Search for the cell housing the specified text and yield its [x, y] center coordinate. 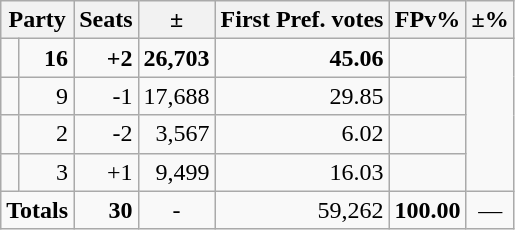
16.03 [302, 172]
±% [490, 20]
FPv% [428, 20]
± [176, 20]
9,499 [176, 172]
-1 [106, 96]
59,262 [302, 210]
3 [46, 172]
3,567 [176, 134]
+1 [106, 172]
45.06 [302, 58]
+2 [106, 58]
Seats [106, 20]
Party [38, 20]
17,688 [176, 96]
2 [46, 134]
6.02 [302, 134]
First Pref. votes [302, 20]
26,703 [176, 58]
9 [46, 96]
16 [46, 58]
- [176, 210]
-2 [106, 134]
100.00 [428, 210]
30 [106, 210]
Totals [38, 210]
— [490, 210]
29.85 [302, 96]
